Find where the given text appears and provide that cell's center as (X, Y) coordinate. 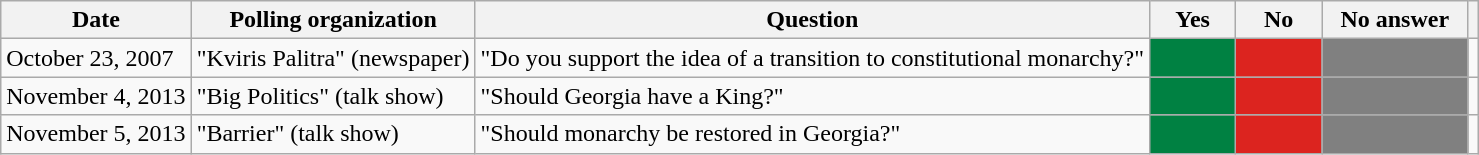
No (1279, 20)
October 23, 2007 (96, 58)
"Barrier" (talk show) (333, 134)
"Should Georgia have a King?" (812, 96)
"Big Politics" (talk show) (333, 96)
"Should monarchy be restored in Georgia?" (812, 134)
Date (96, 20)
"Do you support the idea of a transition to constitutional monarchy?" (812, 58)
November 5, 2013 (96, 134)
No answer (1395, 20)
Yes (1193, 20)
Question (812, 20)
November 4, 2013 (96, 96)
"Kviris Palitra" (newspaper) (333, 58)
Polling organization (333, 20)
